Determine the (X, Y) coordinate at the center of the cell enclosing the given text.  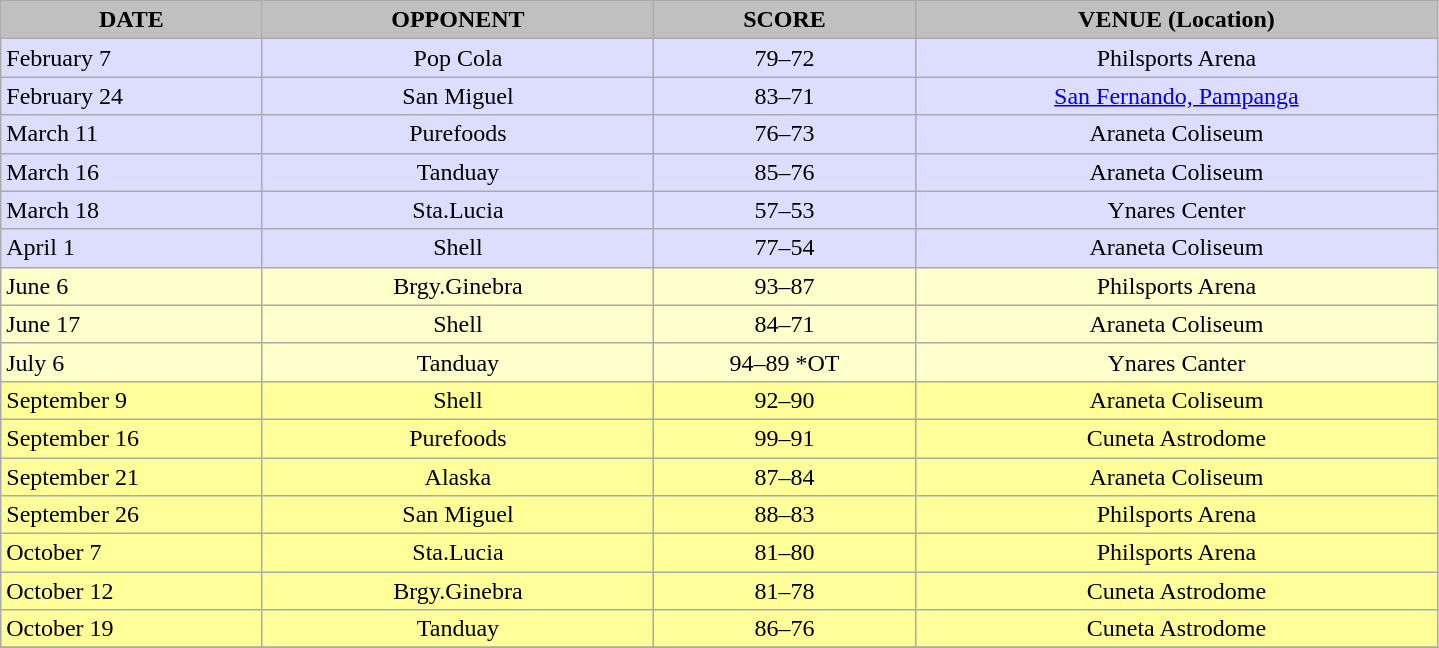
March 11 (132, 134)
57–53 (784, 210)
September 26 (132, 515)
October 19 (132, 629)
March 16 (132, 172)
July 6 (132, 362)
OPPONENT (458, 20)
September 21 (132, 477)
86–76 (784, 629)
September 9 (132, 400)
SCORE (784, 20)
April 1 (132, 248)
DATE (132, 20)
Pop Cola (458, 58)
88–83 (784, 515)
81–80 (784, 553)
93–87 (784, 286)
October 7 (132, 553)
San Fernando, Pampanga (1176, 96)
March 18 (132, 210)
October 12 (132, 591)
Alaska (458, 477)
85–76 (784, 172)
92–90 (784, 400)
Ynares Center (1176, 210)
September 16 (132, 438)
February 24 (132, 96)
94–89 *OT (784, 362)
99–91 (784, 438)
83–71 (784, 96)
77–54 (784, 248)
84–71 (784, 324)
June 6 (132, 286)
June 17 (132, 324)
Ynares Canter (1176, 362)
VENUE (Location) (1176, 20)
February 7 (132, 58)
79–72 (784, 58)
81–78 (784, 591)
76–73 (784, 134)
87–84 (784, 477)
